Output the (x, y) coordinate of the center of the cell containing the given text.  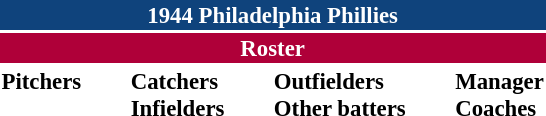
1944 Philadelphia Phillies (272, 15)
Roster (272, 48)
